Return [x, y] of the center of cell containing provided text 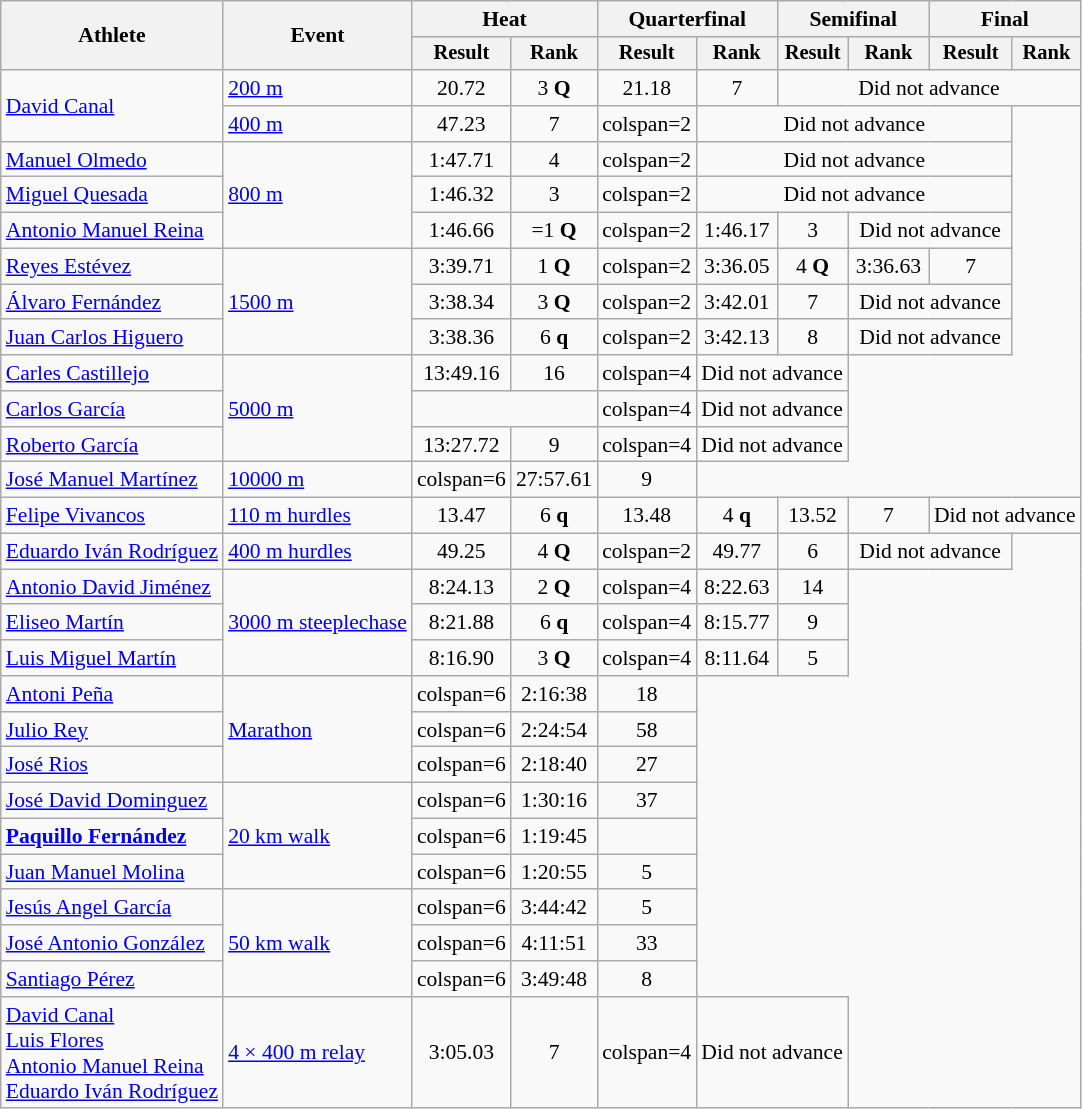
8:11.64 [736, 658]
3:44:42 [554, 908]
110 m hurdles [318, 516]
33 [646, 943]
3:38.34 [462, 302]
27:57.61 [554, 480]
50 km walk [318, 944]
1:30:16 [554, 801]
Eduardo Iván Rodríguez [112, 552]
1:46.17 [736, 231]
800 m [318, 196]
16 [554, 373]
20.72 [462, 88]
Felipe Vivancos [112, 516]
8:24.13 [462, 587]
Roberto García [112, 445]
1:46.66 [462, 231]
Manuel Olmedo [112, 160]
David Canal [112, 106]
3:42.13 [736, 338]
58 [646, 730]
3:38.36 [462, 338]
27 [646, 765]
4 q [736, 516]
1 Q [554, 267]
13.52 [812, 516]
3:42.01 [736, 302]
Paquillo Fernández [112, 837]
13:27.72 [462, 445]
Final [1005, 19]
2:18:40 [554, 765]
José Antonio González [112, 943]
Antonio David Jiménez [112, 587]
4 [554, 160]
14 [812, 587]
Jesús Angel García [112, 908]
Miguel Quesada [112, 195]
=1 Q [554, 231]
Luis Miguel Martín [112, 658]
2:16:38 [554, 694]
21.18 [646, 88]
Juan Manuel Molina [112, 872]
Carlos García [112, 409]
400 m [318, 124]
Álvaro Fernández [112, 302]
3:39.71 [462, 267]
47.23 [462, 124]
Semifinal [853, 19]
8:21.88 [462, 623]
49.77 [736, 552]
David CanalLuis FloresAntonio Manuel Reina Eduardo Iván Rodríguez [112, 1053]
Carles Castillejo [112, 373]
13.47 [462, 516]
10000 m [318, 480]
49.25 [462, 552]
37 [646, 801]
6 [812, 552]
8:22.63 [736, 587]
1:46.32 [462, 195]
5000 m [318, 408]
Eliseo Martín [112, 623]
Marathon [318, 730]
200 m [318, 88]
1500 m [318, 302]
1:19:45 [554, 837]
Athlete [112, 36]
20 km walk [318, 836]
José Rios [112, 765]
4:11:51 [554, 943]
José Manuel Martínez [112, 480]
Santiago Pérez [112, 979]
3:05.03 [462, 1053]
3:36.05 [736, 267]
4 × 400 m relay [318, 1053]
3:36.63 [888, 267]
3000 m steeplechase [318, 622]
2 Q [554, 587]
José David Dominguez [112, 801]
Quarterfinal [687, 19]
2:24:54 [554, 730]
8:16.90 [462, 658]
1:20:55 [554, 872]
13:49.16 [462, 373]
18 [646, 694]
3:49:48 [554, 979]
Event [318, 36]
Antoni Peña [112, 694]
8:15.77 [736, 623]
Heat [504, 19]
13.48 [646, 516]
1:47.71 [462, 160]
400 m hurdles [318, 552]
Antonio Manuel Reina [112, 231]
Juan Carlos Higuero [112, 338]
Reyes Estévez [112, 267]
Julio Rey [112, 730]
